Identify which cell holds the provided text, then report its (x, y) central coordinate. 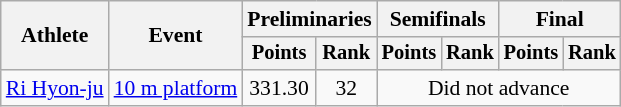
10 m platform (176, 88)
32 (346, 88)
Athlete (55, 36)
Preliminaries (309, 19)
Semifinals (438, 19)
331.30 (279, 88)
Event (176, 36)
Final (560, 19)
Did not advance (499, 88)
Ri Hyon-ju (55, 88)
